For the text-containing cell, return its midpoint in [X, Y] coordinate format. 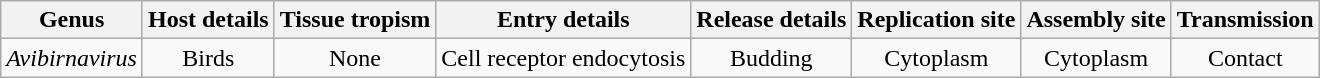
Replication site [936, 20]
Release details [772, 20]
None [355, 58]
Entry details [564, 20]
Contact [1245, 58]
Assembly site [1096, 20]
Genus [72, 20]
Budding [772, 58]
Transmission [1245, 20]
Cell receptor endocytosis [564, 58]
Tissue tropism [355, 20]
Birds [208, 58]
Host details [208, 20]
Avibirnavirus [72, 58]
